Extract the (x, y) coordinate from the center of the cell holding the provided text.  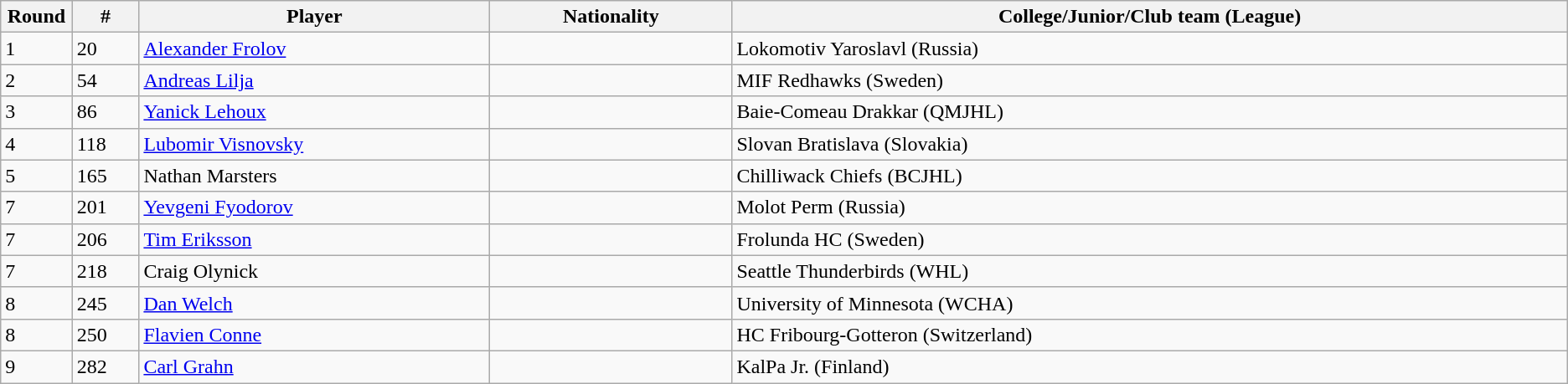
1 (37, 49)
College/Junior/Club team (League) (1149, 17)
201 (106, 207)
Yevgeni Fyodorov (315, 207)
HC Fribourg-Gotteron (Switzerland) (1149, 335)
MIF Redhawks (Sweden) (1149, 80)
245 (106, 303)
Carl Grahn (315, 366)
University of Minnesota (WCHA) (1149, 303)
9 (37, 366)
Dan Welch (315, 303)
218 (106, 271)
# (106, 17)
Slovan Bratislava (Slovakia) (1149, 144)
Andreas Lilja (315, 80)
3 (37, 112)
4 (37, 144)
KalPa Jr. (Finland) (1149, 366)
Flavien Conne (315, 335)
Yanick Lehoux (315, 112)
54 (106, 80)
5 (37, 176)
Frolunda HC (Sweden) (1149, 239)
Chilliwack Chiefs (BCJHL) (1149, 176)
Lubomir Visnovsky (315, 144)
2 (37, 80)
118 (106, 144)
Nationality (611, 17)
Seattle Thunderbirds (WHL) (1149, 271)
20 (106, 49)
206 (106, 239)
165 (106, 176)
250 (106, 335)
Player (315, 17)
Tim Eriksson (315, 239)
86 (106, 112)
Baie-Comeau Drakkar (QMJHL) (1149, 112)
Craig Olynick (315, 271)
282 (106, 366)
Molot Perm (Russia) (1149, 207)
Alexander Frolov (315, 49)
Nathan Marsters (315, 176)
Lokomotiv Yaroslavl (Russia) (1149, 49)
Round (37, 17)
